From the cell containing the given text, extract its center point as (X, Y) coordinate. 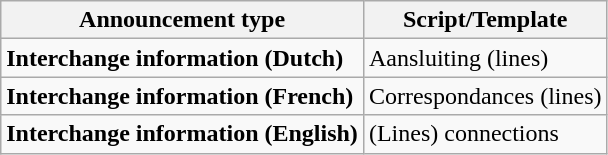
Aansluiting (lines) (485, 58)
Interchange information (English) (182, 134)
Interchange information (French) (182, 96)
Correspondances (lines) (485, 96)
Interchange information (Dutch) (182, 58)
(Lines) connections (485, 134)
Announcement type (182, 20)
Script/Template (485, 20)
